Locate the cell with the specified text and output its (X, Y) center coordinate. 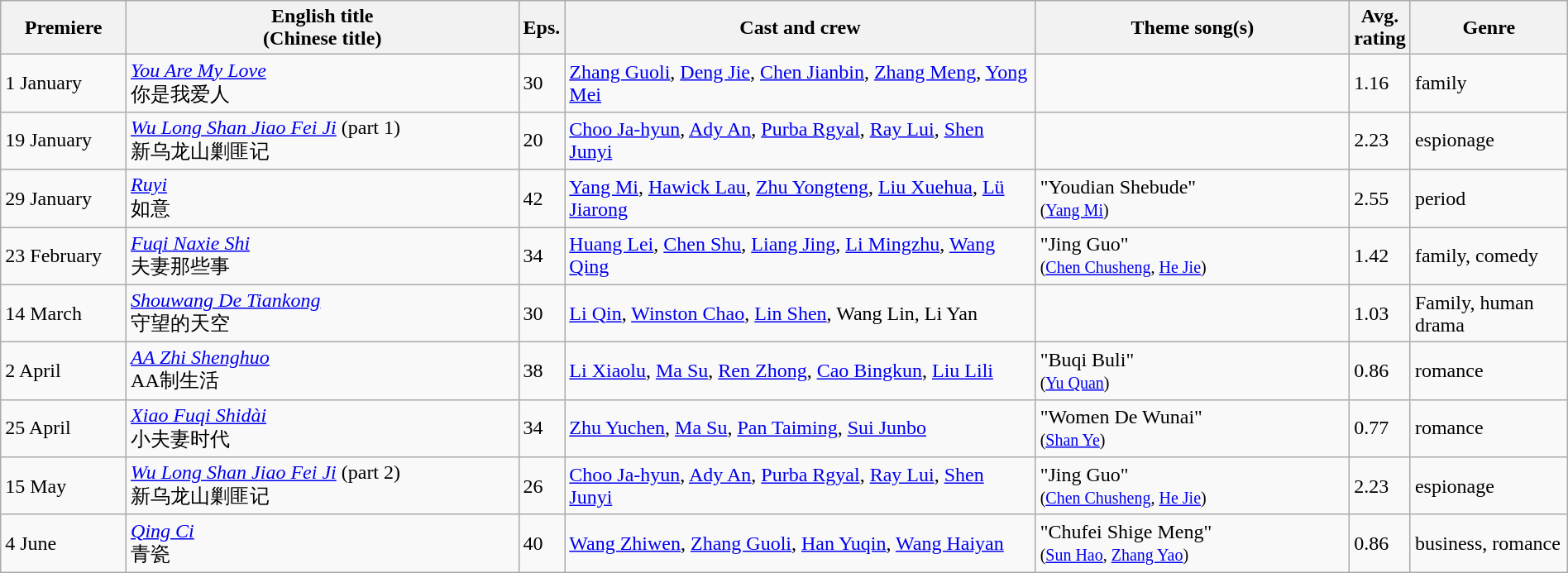
Premiere (64, 28)
1.03 (1380, 313)
Wu Long Shan Jiao Fei Ji (part 1) 新乌龙山剿匪记 (323, 141)
family, comedy (1489, 255)
Cast and crew (801, 28)
40 (542, 543)
1.16 (1380, 84)
"Chufei Shige Meng"(Sun Hao, Zhang Yao) (1193, 543)
4 June (64, 543)
"Women De Wunai"(Shan Ye) (1193, 428)
AA Zhi Shenghuo AA制生活 (323, 371)
26 (542, 486)
English title (Chinese title) (323, 28)
15 May (64, 486)
Wang Zhiwen, Zhang Guoli, Han Yuqin, Wang Haiyan (801, 543)
38 (542, 371)
0.77 (1380, 428)
You Are My Love 你是我爱人 (323, 84)
Genre (1489, 28)
Wu Long Shan Jiao Fei Ji (part 2) 新乌龙山剿匪记 (323, 486)
Li Qin, Winston Chao, Lin Shen, Wang Lin, Li Yan (801, 313)
Yang Mi, Hawick Lau, Zhu Yongteng, Liu Xuehua, Lü Jiarong (801, 198)
Family, human drama (1489, 313)
Xiao Fuqi Shidài 小夫妻时代 (323, 428)
period (1489, 198)
1 January (64, 84)
23 February (64, 255)
family (1489, 84)
1.42 (1380, 255)
business, romance (1489, 543)
Eps. (542, 28)
Li Xiaolu, Ma Su, Ren Zhong, Cao Bingkun, Liu Lili (801, 371)
25 April (64, 428)
Theme song(s) (1193, 28)
Zhang Guoli, Deng Jie, Chen Jianbin, Zhang Meng, Yong Mei (801, 84)
Shouwang De Tiankong 守望的天空 (323, 313)
Zhu Yuchen, Ma Su, Pan Taiming, Sui Junbo (801, 428)
"Buqi Buli"(Yu Quan) (1193, 371)
20 (542, 141)
29 January (64, 198)
Ruyi 如意 (323, 198)
Fuqi Naxie Shi 夫妻那些事 (323, 255)
2.55 (1380, 198)
Qing Ci 青瓷 (323, 543)
42 (542, 198)
14 March (64, 313)
Avg. rating (1380, 28)
19 January (64, 141)
Huang Lei, Chen Shu, Liang Jing, Li Mingzhu, Wang Qing (801, 255)
2 April (64, 371)
"Youdian Shebude"(Yang Mi) (1193, 198)
